Capture the cell that displays the provided text and extract its [x, y] central coordinate. 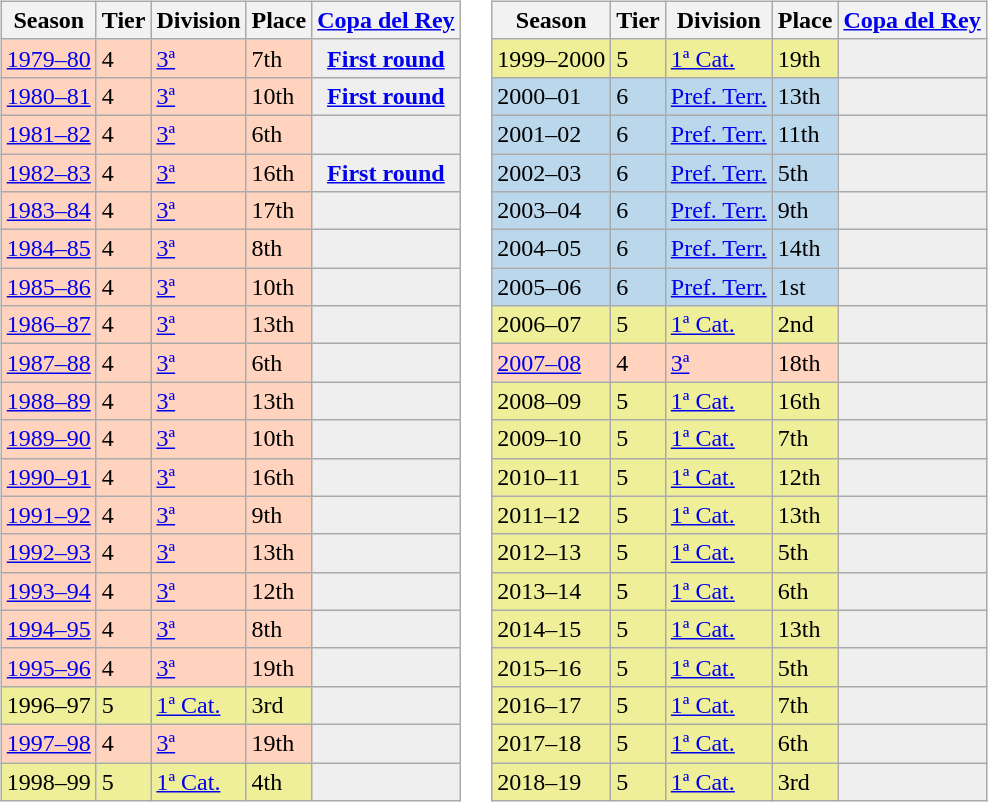
1998–99 [48, 781]
1989–90 [48, 439]
1984–85 [48, 249]
1985–86 [48, 287]
1983–84 [48, 211]
1982–83 [48, 173]
2017–18 [552, 743]
1st [805, 287]
1995–96 [48, 667]
1991–92 [48, 515]
1981–82 [48, 134]
4th [279, 781]
1992–93 [48, 553]
2nd [805, 325]
2002–03 [552, 173]
2001–02 [552, 134]
1993–94 [48, 591]
2014–15 [552, 629]
2006–07 [552, 325]
1999–2000 [552, 58]
2010–11 [552, 477]
2004–05 [552, 249]
2016–17 [552, 705]
11th [805, 134]
18th [805, 363]
2005–06 [552, 287]
1979–80 [48, 58]
2000–01 [552, 96]
1997–98 [48, 743]
1996–97 [48, 705]
2013–14 [552, 591]
1990–91 [48, 477]
2015–16 [552, 667]
1988–89 [48, 401]
2008–09 [552, 401]
1994–95 [48, 629]
2003–04 [552, 211]
2009–10 [552, 439]
1980–81 [48, 96]
14th [805, 249]
1987–88 [48, 363]
2007–08 [552, 363]
17th [279, 211]
2018–19 [552, 781]
1986–87 [48, 325]
2012–13 [552, 553]
2011–12 [552, 515]
